Find where the given text appears and provide that cell's center as (X, Y) coordinate. 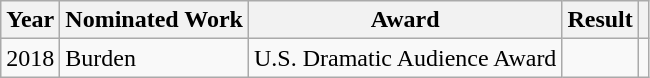
Year (30, 20)
U.S. Dramatic Audience Award (404, 58)
2018 (30, 58)
Nominated Work (154, 20)
Award (404, 20)
Result (600, 20)
Burden (154, 58)
